Extract the [X, Y] coordinate from the center of the cell holding the provided text.  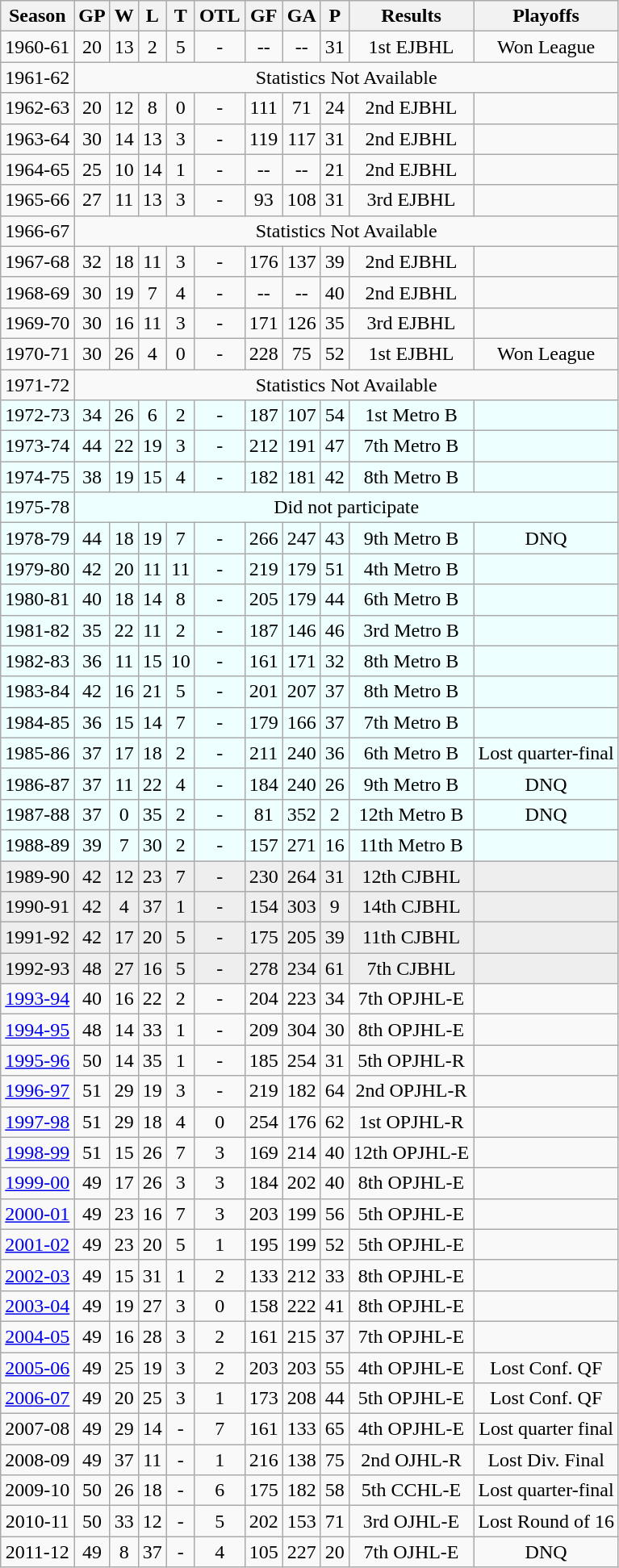
Playoffs [546, 16]
1960-61 [37, 47]
266 [263, 538]
1996-97 [37, 1091]
1963-64 [37, 139]
1st OPJHL-R [411, 1122]
1974-75 [37, 477]
24 [334, 108]
1991-92 [37, 938]
1978-79 [37, 538]
1st Metro B [411, 416]
1973-74 [37, 446]
138 [302, 1460]
P [334, 16]
211 [263, 753]
1969-70 [37, 323]
264 [302, 876]
153 [302, 1521]
1967-68 [37, 261]
Lost Round of 16 [546, 1521]
7th OJHL-E [411, 1552]
12th CJBHL [411, 876]
201 [263, 692]
4th Metro B [411, 569]
1968-69 [37, 292]
166 [302, 722]
81 [263, 814]
1998-99 [37, 1152]
234 [302, 968]
108 [302, 200]
1965-66 [37, 200]
28 [152, 1336]
11th Metro B [411, 845]
43 [334, 538]
2nd OJHL-R [411, 1460]
1966-67 [37, 231]
W [124, 16]
5th OPJHL-R [411, 1060]
173 [263, 1399]
Season [37, 16]
1993-94 [37, 999]
1985-86 [37, 753]
2003-04 [37, 1306]
126 [302, 323]
247 [302, 538]
352 [302, 814]
191 [302, 446]
2002-03 [37, 1275]
1987-88 [37, 814]
56 [334, 1214]
9 [334, 907]
L [152, 16]
54 [334, 416]
3rd OJHL-E [411, 1521]
47 [334, 446]
T [181, 16]
1970-71 [37, 353]
105 [263, 1552]
119 [263, 139]
Lost quarter final [546, 1429]
2006-07 [37, 1399]
1971-72 [37, 385]
209 [263, 1030]
208 [302, 1399]
12th OPJHL-E [411, 1152]
271 [302, 845]
303 [302, 907]
5th CCHL-E [411, 1491]
GF [263, 16]
1962-63 [37, 108]
1982-83 [37, 661]
2001-02 [37, 1244]
1984-85 [37, 722]
1961-62 [37, 77]
207 [302, 692]
1997-98 [37, 1122]
1975-78 [37, 508]
46 [334, 630]
146 [302, 630]
1980-81 [37, 600]
62 [334, 1122]
137 [302, 261]
7th CJBHL [411, 968]
12th Metro B [411, 814]
111 [263, 108]
214 [302, 1152]
2010-11 [37, 1521]
216 [263, 1460]
169 [263, 1152]
11th CJBHL [411, 938]
181 [302, 477]
Lost Div. Final [546, 1460]
55 [334, 1368]
3rd Metro B [411, 630]
1992-93 [37, 968]
1995-96 [37, 1060]
1990-91 [37, 907]
215 [302, 1336]
38 [92, 477]
2007-08 [37, 1429]
2011-12 [37, 1552]
228 [263, 353]
1972-73 [37, 416]
14th CJBHL [411, 907]
2nd OPJHL-R [411, 1091]
GA [302, 16]
65 [334, 1429]
2008-09 [37, 1460]
2004-05 [37, 1336]
1983-84 [37, 692]
GP [92, 16]
Results [411, 16]
64 [334, 1091]
204 [263, 999]
93 [263, 200]
1964-65 [37, 169]
2005-06 [37, 1368]
185 [263, 1060]
195 [263, 1244]
41 [334, 1306]
222 [302, 1306]
278 [263, 968]
107 [302, 416]
1979-80 [37, 569]
230 [263, 876]
304 [302, 1030]
OTL [220, 16]
227 [302, 1552]
1981-82 [37, 630]
1999-00 [37, 1183]
61 [334, 968]
223 [302, 999]
117 [302, 139]
1986-87 [37, 784]
1988-89 [37, 845]
2000-01 [37, 1214]
58 [334, 1491]
1989-90 [37, 876]
1994-95 [37, 1030]
2009-10 [37, 1491]
157 [263, 845]
154 [263, 907]
158 [263, 1306]
Did not participate [347, 508]
